Search for the cell housing the specified text and yield its [x, y] center coordinate. 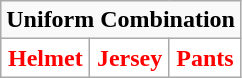
Uniform Combination [121, 20]
Helmet [46, 58]
Jersey [130, 58]
Pants [204, 58]
